Search for the cell housing the specified text and yield its (X, Y) center coordinate. 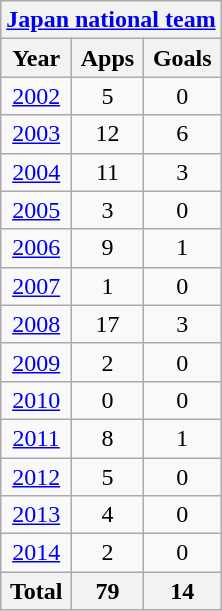
9 (108, 248)
2002 (36, 96)
2006 (36, 248)
6 (182, 134)
Year (36, 58)
79 (108, 591)
2012 (36, 477)
2009 (36, 362)
12 (108, 134)
14 (182, 591)
Goals (182, 58)
2011 (36, 438)
11 (108, 172)
2004 (36, 172)
Total (36, 591)
2003 (36, 134)
8 (108, 438)
2010 (36, 400)
4 (108, 515)
2008 (36, 324)
2014 (36, 553)
Japan national team (111, 20)
Apps (108, 58)
2013 (36, 515)
2005 (36, 210)
2007 (36, 286)
17 (108, 324)
